Return the (x, y) coordinate for the center point of the cell that contains the specified text.  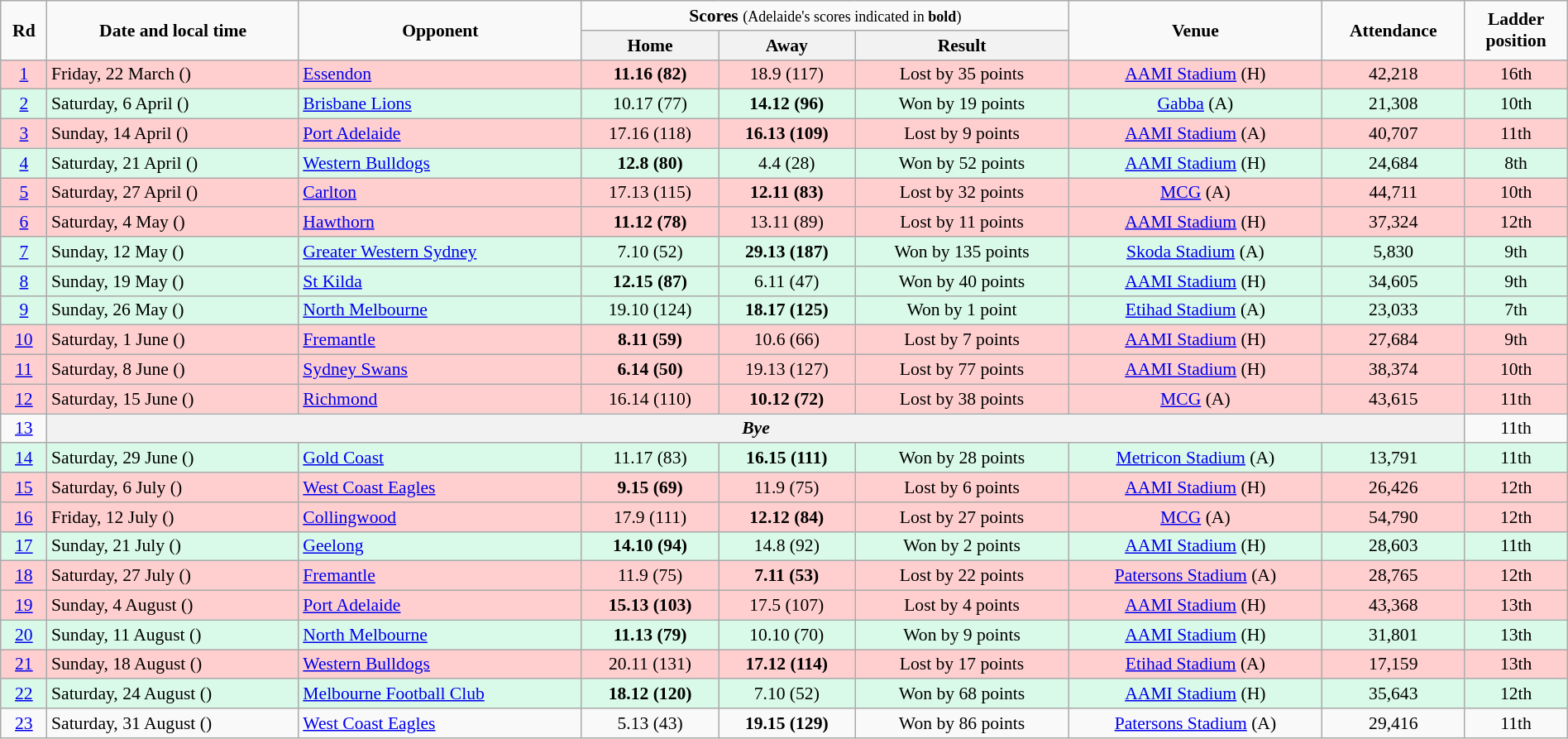
Won by 2 points (962, 546)
12 (24, 399)
Saturday, 8 June () (173, 370)
Saturday, 6 July () (173, 487)
6.11 (47) (787, 281)
Sunday, 19 May () (173, 281)
16 (24, 517)
18.12 (120) (650, 694)
17.12 (114) (787, 665)
11 (24, 370)
5 (24, 193)
23 (24, 723)
Saturday, 6 April () (173, 104)
29,416 (1394, 723)
10.6 (66) (787, 340)
Scores (Adelaide's scores indicated in bold) (825, 16)
10.17 (77) (650, 104)
11.17 (83) (650, 458)
Saturday, 27 July () (173, 576)
16.15 (111) (787, 458)
17.5 (107) (787, 606)
Lost by 4 points (962, 606)
Lost by 17 points (962, 665)
5.13 (43) (650, 723)
54,790 (1394, 517)
Saturday, 24 August () (173, 694)
12.12 (84) (787, 517)
31,801 (1394, 635)
26,426 (1394, 487)
16.14 (110) (650, 399)
17.9 (111) (650, 517)
Date and local time (173, 30)
Carlton (440, 193)
27,684 (1394, 340)
6.14 (50) (650, 370)
18.9 (117) (787, 74)
Won by 9 points (962, 635)
Essendon (440, 74)
Lost by 11 points (962, 223)
14.8 (92) (787, 546)
Won by 19 points (962, 104)
Lost by 35 points (962, 74)
Saturday, 27 April () (173, 193)
St Kilda (440, 281)
13,791 (1394, 458)
19 (24, 606)
40,707 (1394, 134)
Lost by 6 points (962, 487)
Sunday, 12 May () (173, 252)
Lost by 22 points (962, 576)
Sunday, 11 August () (173, 635)
18 (24, 576)
Rd (24, 30)
17 (24, 546)
6 (24, 223)
Lost by 27 points (962, 517)
Bye (756, 429)
Metricon Stadium (A) (1195, 458)
18.17 (125) (787, 310)
9.15 (69) (650, 487)
12.15 (87) (650, 281)
Sunday, 26 May () (173, 310)
19.15 (129) (787, 723)
Saturday, 15 June () (173, 399)
Opponent (440, 30)
Ladderposition (1516, 30)
43,368 (1394, 606)
9 (24, 310)
Skoda Stadium (A) (1195, 252)
15.13 (103) (650, 606)
7.11 (53) (787, 576)
17.13 (115) (650, 193)
8.11 (59) (650, 340)
Greater Western Sydney (440, 252)
Lost by 32 points (962, 193)
11.12 (78) (650, 223)
15 (24, 487)
19.13 (127) (787, 370)
12.8 (80) (650, 163)
43,615 (1394, 399)
Won by 1 point (962, 310)
Sunday, 4 August () (173, 606)
1 (24, 74)
Home (650, 46)
17,159 (1394, 665)
Won by 135 points (962, 252)
7th (1516, 310)
19.10 (124) (650, 310)
14.10 (94) (650, 546)
Won by 68 points (962, 694)
AAMI Stadium (A) (1195, 134)
14.12 (96) (787, 104)
16th (1516, 74)
Saturday, 31 August () (173, 723)
Melbourne Football Club (440, 694)
13 (24, 429)
Collingwood (440, 517)
4.4 (28) (787, 163)
8th (1516, 163)
7 (24, 252)
Away (787, 46)
13.11 (89) (787, 223)
Sunday, 18 August () (173, 665)
Gold Coast (440, 458)
2 (24, 104)
24,684 (1394, 163)
Won by 40 points (962, 281)
Lost by 7 points (962, 340)
14 (24, 458)
Venue (1195, 30)
8 (24, 281)
16.13 (109) (787, 134)
21 (24, 665)
44,711 (1394, 193)
Saturday, 1 June () (173, 340)
Sunday, 21 July () (173, 546)
20 (24, 635)
Won by 28 points (962, 458)
Brisbane Lions (440, 104)
Saturday, 21 April () (173, 163)
11.13 (79) (650, 635)
Gabba (A) (1195, 104)
38,374 (1394, 370)
Geelong (440, 546)
3 (24, 134)
Friday, 22 March () (173, 74)
35,643 (1394, 694)
10 (24, 340)
29.13 (187) (787, 252)
12.11 (83) (787, 193)
37,324 (1394, 223)
Sydney Swans (440, 370)
10.12 (72) (787, 399)
Attendance (1394, 30)
Won by 86 points (962, 723)
Sunday, 14 April () (173, 134)
22 (24, 694)
17.16 (118) (650, 134)
10.10 (70) (787, 635)
28,765 (1394, 576)
34,605 (1394, 281)
42,218 (1394, 74)
Hawthorn (440, 223)
20.11 (131) (650, 665)
21,308 (1394, 104)
28,603 (1394, 546)
Lost by 38 points (962, 399)
Saturday, 4 May () (173, 223)
23,033 (1394, 310)
Lost by 9 points (962, 134)
11.16 (82) (650, 74)
5,830 (1394, 252)
Won by 52 points (962, 163)
Richmond (440, 399)
4 (24, 163)
Result (962, 46)
Friday, 12 July () (173, 517)
Saturday, 29 June () (173, 458)
Lost by 77 points (962, 370)
